Return (X, Y) of the center of cell containing provided text 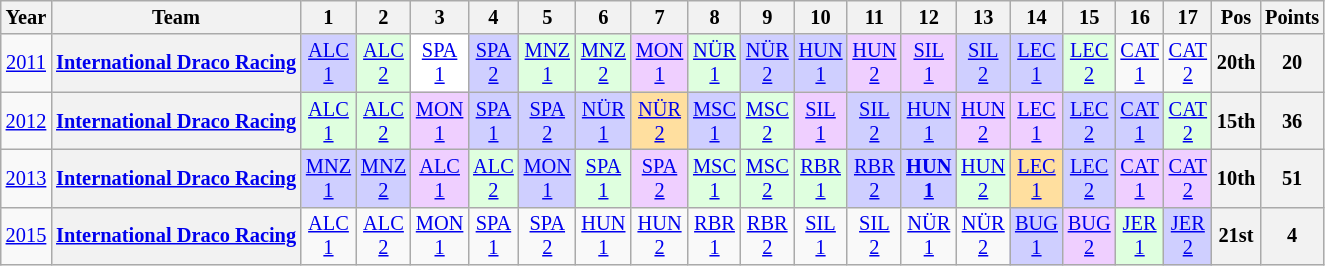
14 (1036, 17)
12 (928, 17)
5 (548, 17)
BUG2 (1090, 236)
1 (328, 17)
Year (26, 17)
8 (714, 17)
17 (1188, 17)
2013 (26, 178)
3 (440, 17)
2015 (26, 236)
2012 (26, 121)
10th (1236, 178)
51 (1292, 178)
JER2 (1188, 236)
16 (1140, 17)
Points (1292, 17)
9 (768, 17)
36 (1292, 121)
Team (176, 17)
15 (1090, 17)
13 (983, 17)
21st (1236, 236)
JER1 (1140, 236)
7 (660, 17)
6 (604, 17)
10 (821, 17)
20th (1236, 63)
BUG1 (1036, 236)
2011 (26, 63)
Pos (1236, 17)
20 (1292, 63)
15th (1236, 121)
2 (384, 17)
11 (874, 17)
